Return (X, Y) of the center of cell containing provided text 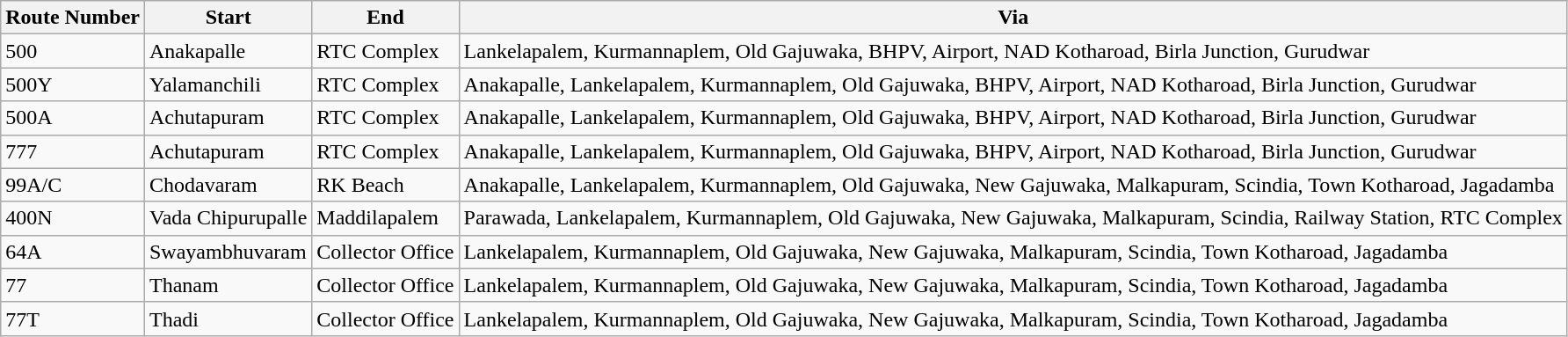
64A (73, 252)
End (385, 18)
Vada Chipurupalle (228, 218)
77T (73, 319)
Anakapalle (228, 51)
Maddilapalem (385, 218)
77 (73, 285)
777 (73, 151)
Swayambhuvaram (228, 252)
Anakapalle, Lankelapalem, Kurmannaplem, Old Gajuwaka, New Gajuwaka, Malkapuram, Scindia, Town Kotharoad, Jagadamba (1013, 185)
Thadi (228, 319)
RK Beach (385, 185)
Parawada, Lankelapalem, Kurmannaplem, Old Gajuwaka, New Gajuwaka, Malkapuram, Scindia, Railway Station, RTC Complex (1013, 218)
Thanam (228, 285)
400N (73, 218)
Yalamanchili (228, 84)
Via (1013, 18)
500 (73, 51)
Chodavaram (228, 185)
Start (228, 18)
Lankelapalem, Kurmannaplem, Old Gajuwaka, BHPV, Airport, NAD Kotharoad, Birla Junction, Gurudwar (1013, 51)
500A (73, 118)
99A/C (73, 185)
500Y (73, 84)
Route Number (73, 18)
